Search for the cell housing the specified text and yield its (x, y) center coordinate. 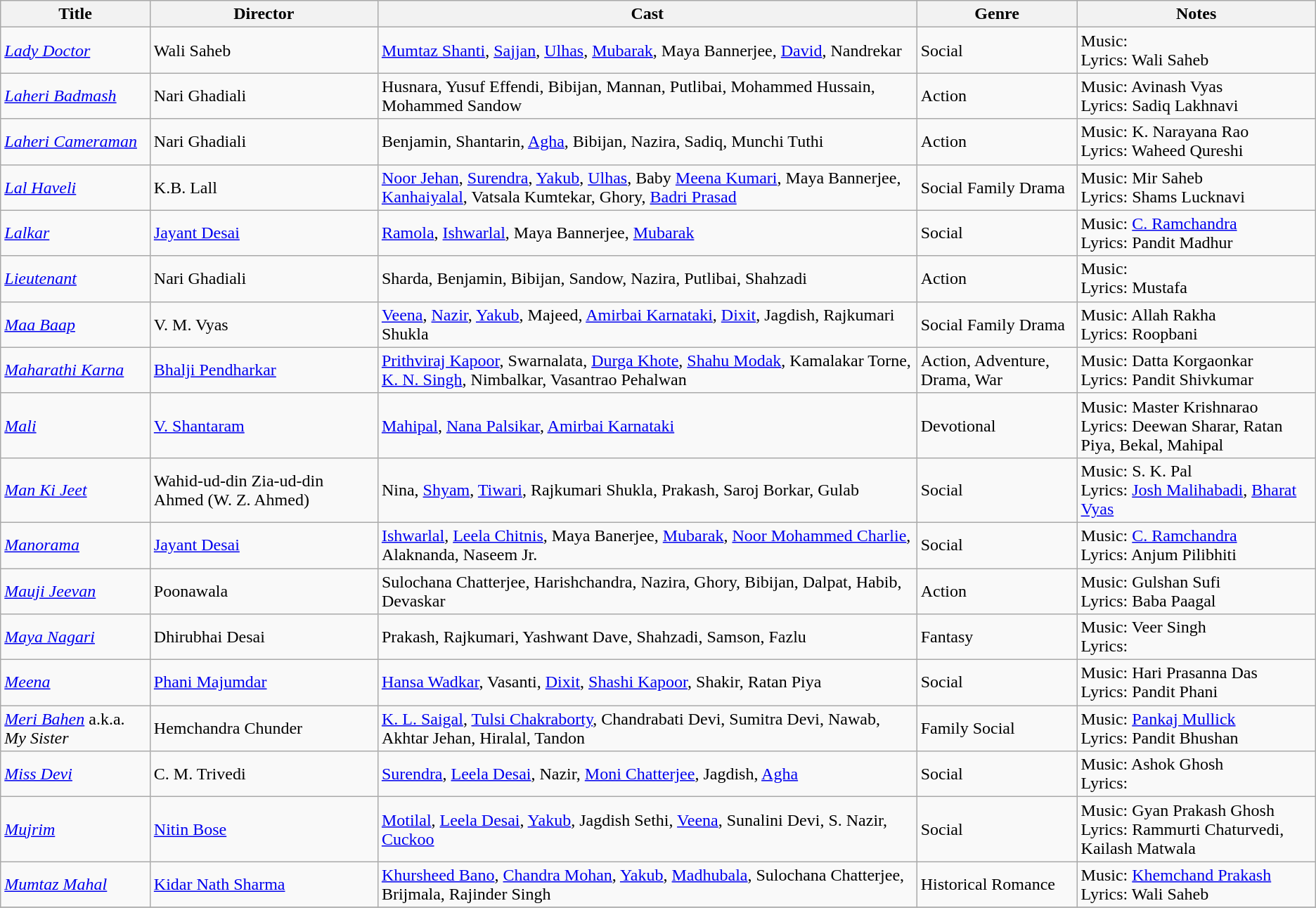
Meri Bahen a.k.a. My Sister (76, 728)
Motilal, Leela Desai, Yakub, Jagdish Sethi, Veena, Sunalini Devi, S. Nazir, Cuckoo (647, 829)
Veena, Nazir, Yakub, Majeed, Amirbai Karnataki, Dixit, Jagdish, Rajkumari Shukla (647, 325)
Genre (997, 14)
Ishwarlal, Leela Chitnis, Maya Banerjee, Mubarak, Noor Mohammed Charlie, Alaknanda, Naseem Jr. (647, 545)
Noor Jehan, Surendra, Yakub, Ulhas, Baby Meena Kumari, Maya Bannerjee, Kanhaiyalal, Vatsala Kumtekar, Ghory, Badri Prasad (647, 187)
Fantasy (997, 637)
Dhirubhai Desai (264, 637)
Lalkar (76, 233)
Laheri Cameraman (76, 142)
C. M. Trivedi (264, 774)
Music: Allah RakhaLyrics: Roopbani (1196, 325)
Maa Baap (76, 325)
Wahid-ud-din Zia-ud-din Ahmed (W. Z. Ahmed) (264, 490)
Hemchandra Chunder (264, 728)
Husnara, Yusuf Effendi, Bibijan, Mannan, Putlibai, Mohammed Hussain, Mohammed Sandow (647, 96)
Bhalji Pendharkar (264, 370)
Khursheed Bano, Chandra Mohan, Yakub, Madhubala, Sulochana Chatterjee, Brijmala, Rajinder Singh (647, 884)
Prithviraj Kapoor, Swarnalata, Durga Khote, Shahu Modak, Kamalakar Torne, K. N. Singh, Nimbalkar, Vasantrao Pehalwan (647, 370)
Mali (76, 425)
Devotional (997, 425)
Music: Lyrics: Mustafa (1196, 278)
Music: C. RamchandraLyrics: Pandit Madhur (1196, 233)
Prakash, Rajkumari, Yashwant Dave, Shahzadi, Samson, Fazlu (647, 637)
Lady Doctor (76, 51)
Music: Master KrishnaraoLyrics: Deewan Sharar, Ratan Piya, Bekal, Mahipal (1196, 425)
Sulochana Chatterjee, Harishchandra, Nazira, Ghory, Bibijan, Dalpat, Habib, Devaskar (647, 590)
Meena (76, 683)
Manorama (76, 545)
Music: Gyan Prakash GhoshLyrics: Rammurti Chaturvedi, Kailash Matwala (1196, 829)
Music: S. K. PalLyrics: Josh Malihabadi, Bharat Vyas (1196, 490)
Music: Khemchand PrakashLyrics: Wali Saheb (1196, 884)
K.B. Lall (264, 187)
Surendra, Leela Desai, Nazir, Moni Chatterjee, Jagdish, Agha (647, 774)
Music: Avinash VyasLyrics: Sadiq Lakhnavi (1196, 96)
Laheri Badmash (76, 96)
Maya Nagari (76, 637)
Notes (1196, 14)
Nitin Bose (264, 829)
V. M. Vyas (264, 325)
Mahipal, Nana Palsikar, Amirbai Karnataki (647, 425)
Phani Majumdar (264, 683)
Music: Ashok GhoshLyrics: (1196, 774)
Hansa Wadkar, Vasanti, Dixit, Shashi Kapoor, Shakir, Ratan Piya (647, 683)
Music: Lyrics: Wali Saheb (1196, 51)
Mumtaz Mahal (76, 884)
K. L. Saigal, Tulsi Chakraborty, Chandrabati Devi, Sumitra Devi, Nawab, Akhtar Jehan, Hiralal, Tandon (647, 728)
Miss Devi (76, 774)
Wali Saheb (264, 51)
Kidar Nath Sharma (264, 884)
Title (76, 14)
Historical Romance (997, 884)
Music: Datta KorgaonkarLyrics: Pandit Shivkumar (1196, 370)
Music: Gulshan SufiLyrics: Baba Paagal (1196, 590)
Benjamin, Shantarin, Agha, Bibijan, Nazira, Sadiq, Munchi Tuthi (647, 142)
Man Ki Jeet (76, 490)
Music: C. RamchandraLyrics: Anjum Pilibhiti (1196, 545)
Music: Mir SahebLyrics: Shams Lucknavi (1196, 187)
Lal Haveli (76, 187)
Music: Hari Prasanna DasLyrics: Pandit Phani (1196, 683)
Music: Pankaj MullickLyrics: Pandit Bhushan (1196, 728)
Sharda, Benjamin, Bibijan, Sandow, Nazira, Putlibai, Shahzadi (647, 278)
V. Shantaram (264, 425)
Mumtaz Shanti, Sajjan, Ulhas, Mubarak, Maya Bannerjee, David, Nandrekar (647, 51)
Lieutenant (76, 278)
Director (264, 14)
Poonawala (264, 590)
Music: K. Narayana RaoLyrics: Waheed Qureshi (1196, 142)
Music: Veer SinghLyrics: (1196, 637)
Ramola, Ishwarlal, Maya Bannerjee, Mubarak (647, 233)
Mujrim (76, 829)
Cast (647, 14)
Nina, Shyam, Tiwari, Rajkumari Shukla, Prakash, Saroj Borkar, Gulab (647, 490)
Action, Adventure, Drama, War (997, 370)
Family Social (997, 728)
Mauji Jeevan (76, 590)
Maharathi Karna (76, 370)
